Provide the [X, Y] coordinate of the cell's center where the given text is located.  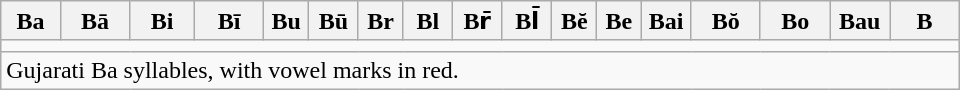
Bā [95, 21]
Bi [162, 21]
Br̄ [478, 21]
Bī [229, 21]
Bu [286, 21]
Bĕ [574, 21]
Bū [334, 21]
Bl [428, 21]
Bau [860, 21]
Ba [31, 21]
Be [620, 21]
Bl̄ [527, 21]
Bo [795, 21]
B [925, 21]
Gujarati Ba syllables, with vowel marks in red. [480, 70]
Bai [666, 21]
Bŏ [726, 21]
Br [380, 21]
